Pinpoint the cell where the given text exists, returning its (x, y) midpoint coordinate. 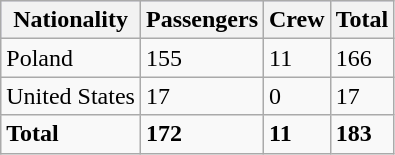
155 (202, 58)
Crew (298, 20)
172 (202, 134)
Passengers (202, 20)
166 (362, 58)
United States (71, 96)
Poland (71, 58)
0 (298, 96)
183 (362, 134)
Nationality (71, 20)
